Pinpoint the cell where the given text exists, returning its [x, y] midpoint coordinate. 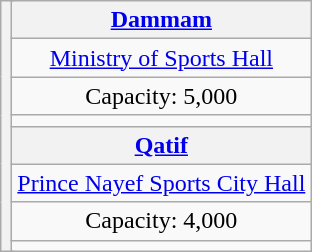
Prince Nayef Sports City Hall [162, 183]
Qatif [162, 145]
Dammam [162, 20]
Capacity: 5,000 [162, 96]
Ministry of Sports Hall [162, 58]
Capacity: 4,000 [162, 221]
